Detect which cell encompasses the target text, then output its (X, Y) center coordinate. 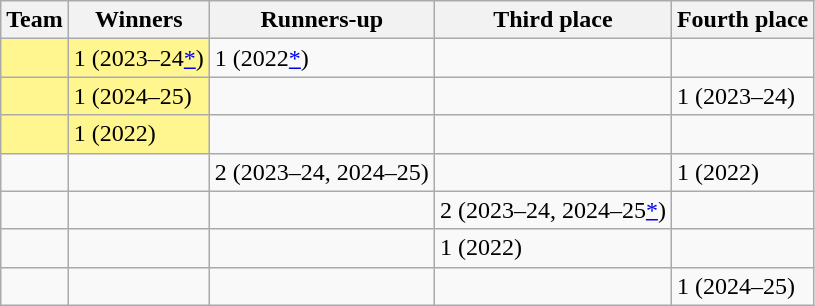
Third place (552, 20)
Team (35, 20)
2 (2023–24, 2024–25) (322, 172)
Winners (138, 20)
1 (2022*) (322, 58)
1 (2023–24*) (138, 58)
Fourth place (742, 20)
Runners-up (322, 20)
2 (2023–24, 2024–25*) (552, 210)
1 (2023–24) (742, 96)
